Locate the cell with the specified text and output its [x, y] center coordinate. 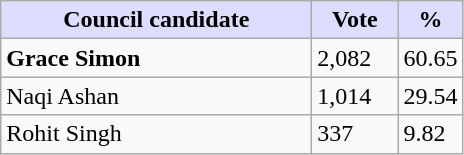
Council candidate [156, 20]
Grace Simon [156, 58]
9.82 [430, 134]
1,014 [355, 96]
Vote [355, 20]
29.54 [430, 96]
337 [355, 134]
Rohit Singh [156, 134]
Naqi Ashan [156, 96]
2,082 [355, 58]
60.65 [430, 58]
% [430, 20]
